For the text-containing cell, return its midpoint in [x, y] coordinate format. 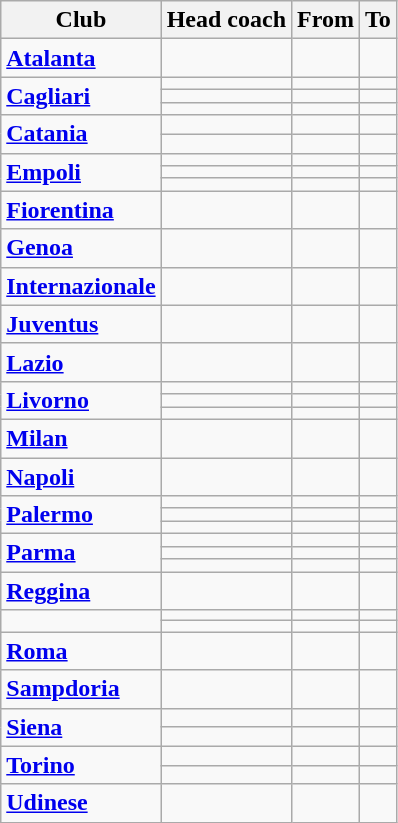
From [326, 20]
Club [81, 20]
Genoa [81, 248]
Lazio [81, 362]
Udinese [81, 803]
Siena [81, 727]
Parma [81, 553]
Livorno [81, 400]
Milan [81, 438]
Catania [81, 134]
To [378, 20]
Internazionale [81, 286]
Head coach [226, 20]
Roma [81, 651]
Empoli [81, 172]
Atalanta [81, 58]
Juventus [81, 324]
Torino [81, 765]
Napoli [81, 477]
Fiorentina [81, 210]
Palermo [81, 515]
Reggina [81, 591]
Cagliari [81, 96]
Sampdoria [81, 689]
